Pinpoint the cell where the given text exists, returning its (x, y) midpoint coordinate. 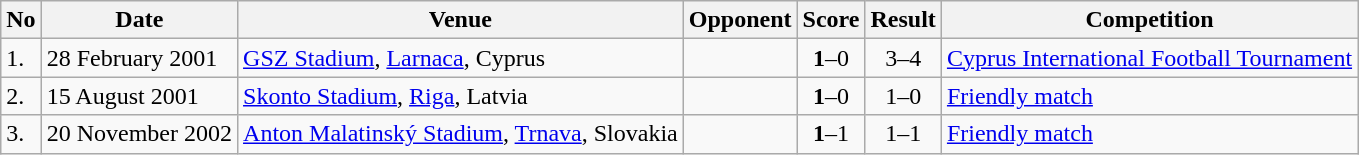
Opponent (740, 20)
Date (139, 20)
15 August 2001 (139, 96)
3. (21, 134)
20 November 2002 (139, 134)
Score (831, 20)
Anton Malatinský Stadium, Trnava, Slovakia (461, 134)
Result (903, 20)
2. (21, 96)
Skonto Stadium, Riga, Latvia (461, 96)
28 February 2001 (139, 58)
Venue (461, 20)
Competition (1149, 20)
1. (21, 58)
Cyprus International Football Tournament (1149, 58)
GSZ Stadium, Larnaca, Cyprus (461, 58)
No (21, 20)
3–4 (903, 58)
